Scan for the cell matching the given text and deliver its (X, Y) coordinate at center. 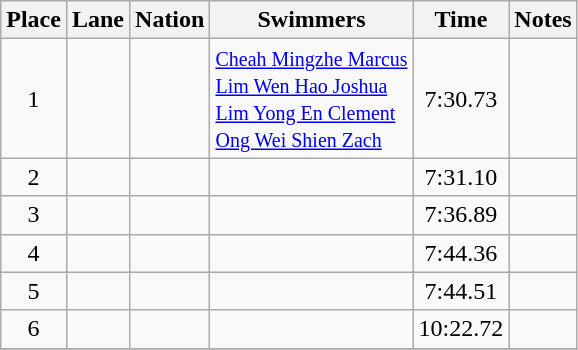
Time (461, 20)
7:36.89 (461, 215)
Swimmers (312, 20)
Cheah Mingzhe Marcus Lim Wen Hao Joshua Lim Yong En Clement Ong Wei Shien Zach (312, 98)
Place (34, 20)
2 (34, 177)
7:30.73 (461, 98)
4 (34, 253)
1 (34, 98)
7:31.10 (461, 177)
Lane (98, 20)
7:44.51 (461, 291)
7:44.36 (461, 253)
10:22.72 (461, 329)
5 (34, 291)
Nation (170, 20)
3 (34, 215)
6 (34, 329)
Notes (543, 20)
